Find where the given text appears and provide that cell's center as [X, Y] coordinate. 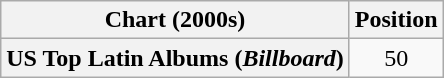
US Top Latin Albums (Billboard) [176, 58]
Chart (2000s) [176, 20]
50 [396, 58]
Position [396, 20]
